Extract the [X, Y] coordinate from the center of the cell holding the provided text.  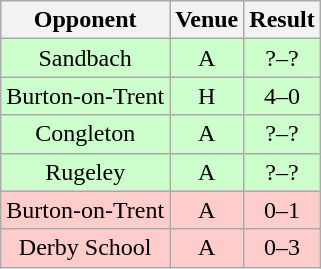
H [207, 96]
4–0 [282, 96]
0–1 [282, 210]
Derby School [86, 248]
0–3 [282, 248]
Congleton [86, 134]
Venue [207, 20]
Rugeley [86, 172]
Sandbach [86, 58]
Result [282, 20]
Opponent [86, 20]
